From the cell containing the given text, extract its center point as [x, y] coordinate. 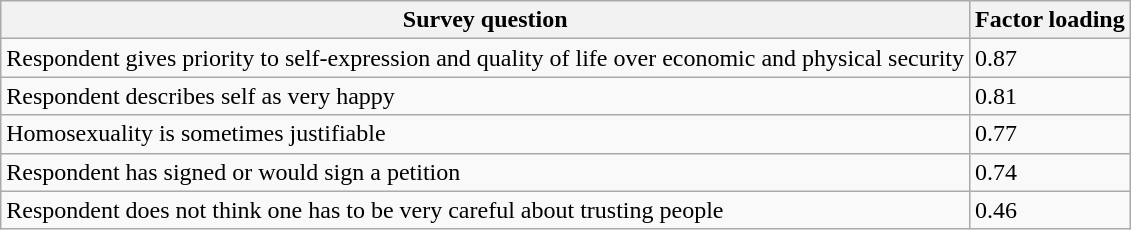
0.74 [1050, 172]
0.46 [1050, 210]
Respondent describes self as very happy [486, 96]
0.81 [1050, 96]
Factor loading [1050, 20]
0.77 [1050, 134]
Homosexuality is sometimes justifiable [486, 134]
Respondent does not think one has to be very careful about trusting people [486, 210]
0.87 [1050, 58]
Respondent gives priority to self-expression and quality of life over economic and physical security [486, 58]
Survey question [486, 20]
Respondent has signed or would sign a petition [486, 172]
